From the cell containing the given text, extract its center point as (x, y) coordinate. 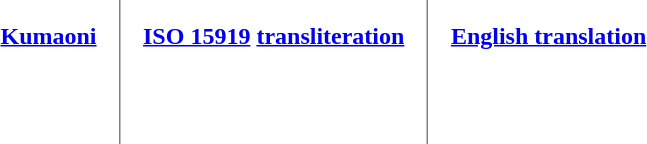
ISO 15919 transliteration (274, 36)
